Capture the cell that displays the provided text and extract its (x, y) central coordinate. 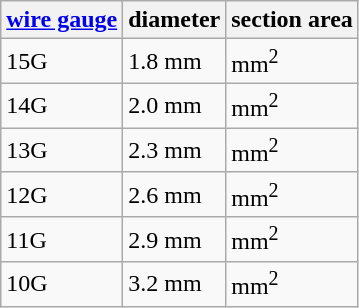
2.6 mm (174, 194)
2.0 mm (174, 106)
11G (62, 240)
10G (62, 284)
2.3 mm (174, 150)
12G (62, 194)
13G (62, 150)
2.9 mm (174, 240)
14G (62, 106)
1.8 mm (174, 62)
wire gauge (62, 20)
section area (292, 20)
3.2 mm (174, 284)
diameter (174, 20)
15G (62, 62)
